Extract the [X, Y] coordinate from the center of the cell holding the provided text.  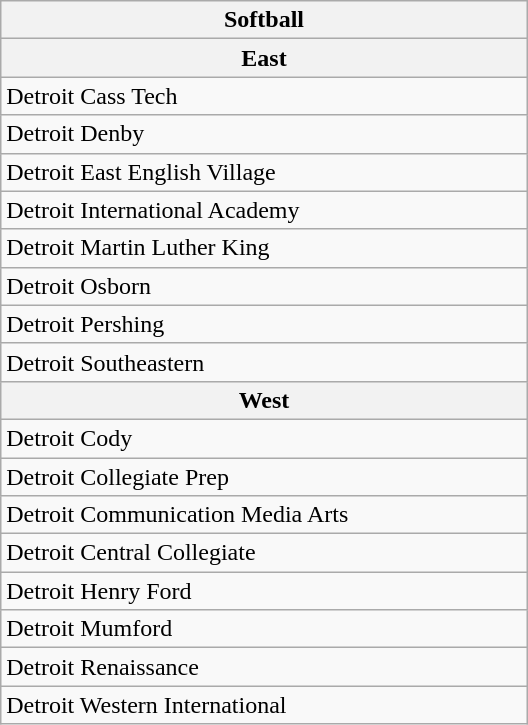
Detroit East English Village [264, 172]
Detroit Western International [264, 705]
Detroit Martin Luther King [264, 248]
Detroit Henry Ford [264, 591]
Detroit Collegiate Prep [264, 477]
Detroit International Academy [264, 210]
Detroit Mumford [264, 629]
Detroit Pershing [264, 324]
Softball [264, 20]
Detroit Renaissance [264, 667]
West [264, 400]
Detroit Southeastern [264, 362]
East [264, 58]
Detroit Denby [264, 134]
Detroit Cody [264, 438]
Detroit Cass Tech [264, 96]
Detroit Central Collegiate [264, 553]
Detroit Communication Media Arts [264, 515]
Detroit Osborn [264, 286]
